For the text-containing cell, return its midpoint in (X, Y) coordinate format. 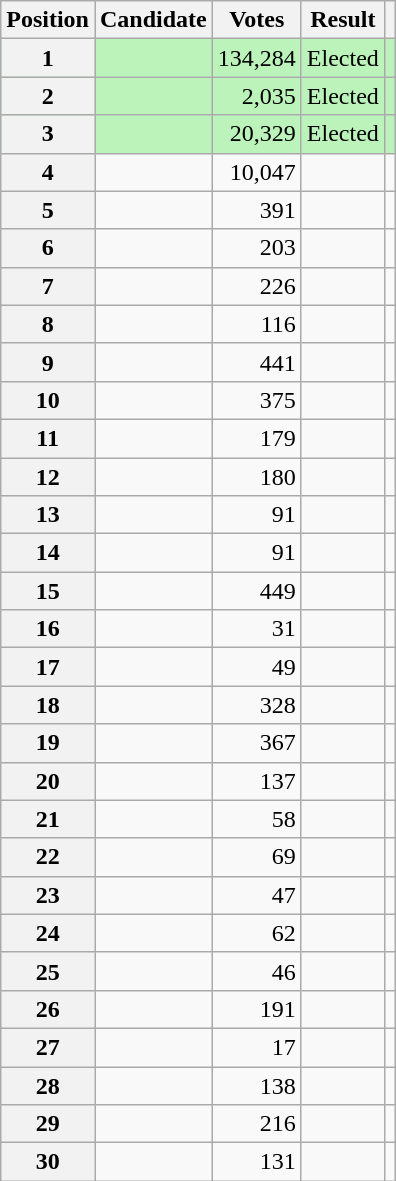
5 (48, 210)
2,035 (256, 96)
20 (48, 781)
69 (256, 857)
26 (48, 1009)
10 (48, 400)
30 (48, 1162)
7 (48, 286)
62 (256, 933)
12 (48, 477)
Position (48, 20)
4 (48, 172)
19 (48, 743)
Result (342, 20)
131 (256, 1162)
11 (48, 438)
24 (48, 933)
134,284 (256, 58)
27 (48, 1047)
116 (256, 324)
216 (256, 1124)
13 (48, 515)
58 (256, 819)
47 (256, 895)
3 (48, 134)
28 (48, 1085)
49 (256, 667)
138 (256, 1085)
10,047 (256, 172)
8 (48, 324)
6 (48, 248)
21 (48, 819)
15 (48, 591)
16 (48, 629)
23 (48, 895)
441 (256, 362)
137 (256, 781)
46 (256, 971)
1 (48, 58)
203 (256, 248)
375 (256, 400)
20,329 (256, 134)
22 (48, 857)
328 (256, 705)
226 (256, 286)
25 (48, 971)
191 (256, 1009)
2 (48, 96)
391 (256, 210)
179 (256, 438)
Votes (256, 20)
9 (48, 362)
14 (48, 553)
180 (256, 477)
18 (48, 705)
367 (256, 743)
Candidate (153, 20)
449 (256, 591)
29 (48, 1124)
31 (256, 629)
